From the cell containing the given text, extract its center point as [X, Y] coordinate. 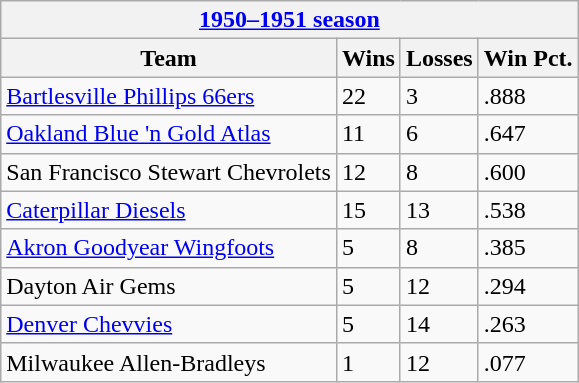
Wins [368, 58]
15 [368, 210]
San Francisco Stewart Chevrolets [169, 172]
1950–1951 season [290, 20]
Win Pct. [528, 58]
Akron Goodyear Wingfoots [169, 248]
Team [169, 58]
.385 [528, 248]
11 [368, 134]
Oakland Blue 'n Gold Atlas [169, 134]
Dayton Air Gems [169, 286]
Milwaukee Allen-Bradleys [169, 362]
14 [439, 324]
Losses [439, 58]
22 [368, 96]
.294 [528, 286]
Denver Chevvies [169, 324]
3 [439, 96]
.538 [528, 210]
.647 [528, 134]
Bartlesville Phillips 66ers [169, 96]
.600 [528, 172]
1 [368, 362]
.888 [528, 96]
.263 [528, 324]
.077 [528, 362]
13 [439, 210]
6 [439, 134]
Caterpillar Diesels [169, 210]
